From the cell containing the given text, extract its center point as (x, y) coordinate. 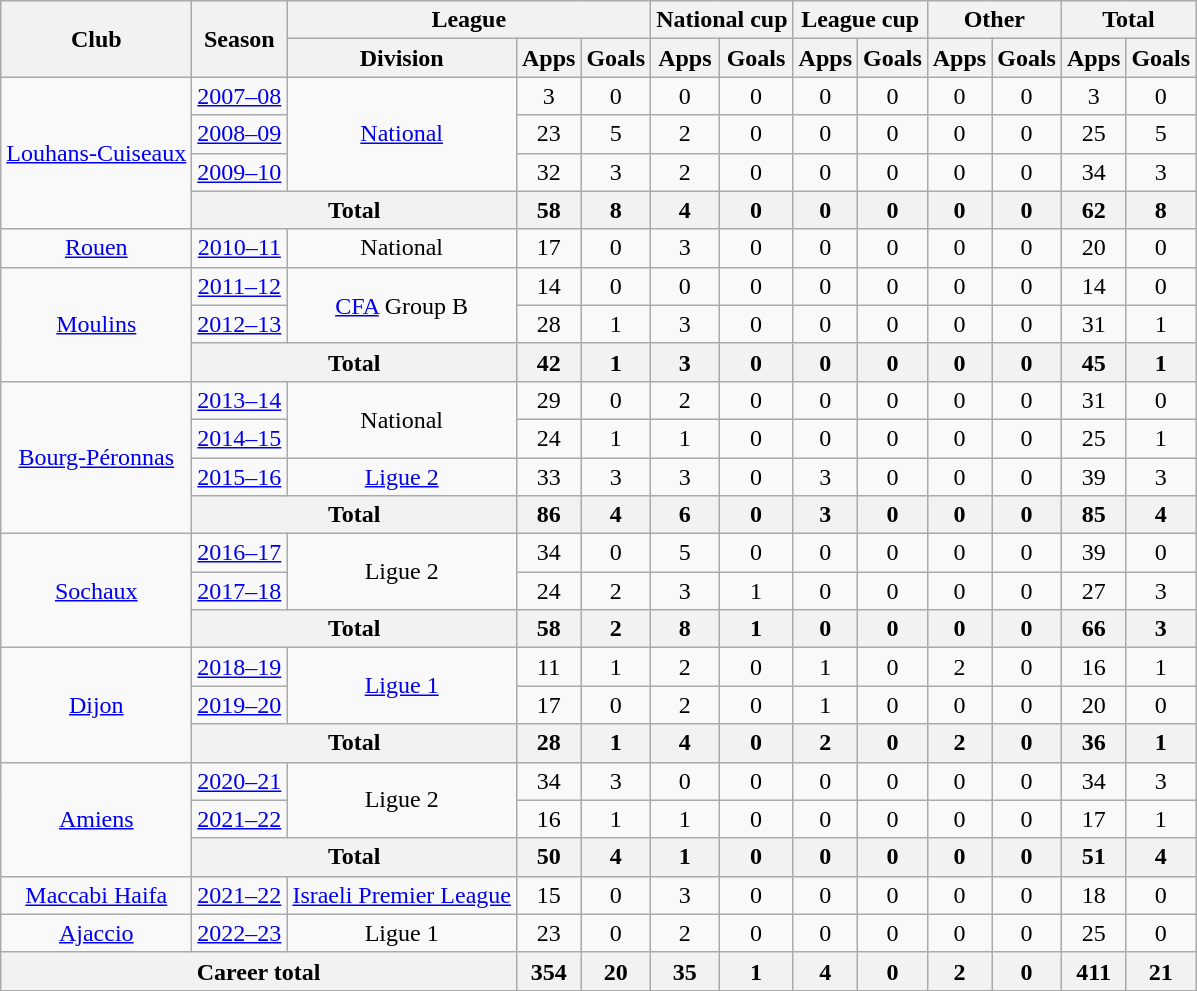
51 (1093, 857)
21 (1161, 971)
33 (548, 477)
League cup (860, 20)
36 (1093, 743)
Season (240, 39)
62 (1093, 210)
2016–17 (240, 553)
15 (548, 895)
27 (1093, 591)
2008–09 (240, 134)
411 (1093, 971)
Ajaccio (96, 933)
Moulins (96, 324)
42 (548, 362)
CFA Group B (402, 305)
35 (685, 971)
32 (548, 172)
2015–16 (240, 477)
Bourg-Péronnas (96, 457)
National cup (722, 20)
Division (402, 58)
85 (1093, 515)
2019–20 (240, 705)
Career total (259, 971)
86 (548, 515)
2018–19 (240, 667)
50 (548, 857)
11 (548, 667)
2022–23 (240, 933)
Israeli Premier League (402, 895)
2020–21 (240, 781)
Louhans-Cuiseaux (96, 153)
Other (994, 20)
2012–13 (240, 324)
Dijon (96, 705)
2017–18 (240, 591)
Club (96, 39)
2013–14 (240, 400)
2007–08 (240, 96)
18 (1093, 895)
2009–10 (240, 172)
2010–11 (240, 248)
66 (1093, 629)
2011–12 (240, 286)
29 (548, 400)
Maccabi Haifa (96, 895)
Amiens (96, 819)
Sochaux (96, 591)
League (469, 20)
45 (1093, 362)
354 (548, 971)
2014–15 (240, 438)
Rouen (96, 248)
6 (685, 515)
